Determine the [X, Y] coordinate at the center of the cell enclosing the given text.  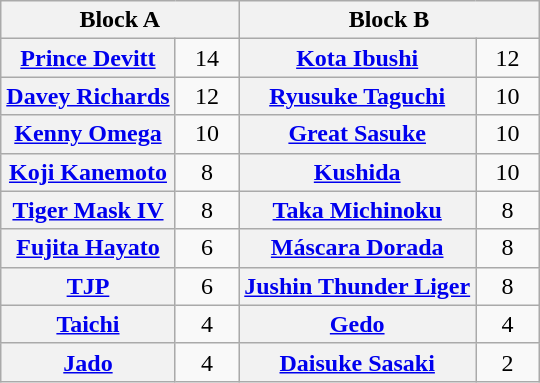
Máscara Dorada [358, 248]
Prince Devitt [88, 58]
Block B [389, 20]
Fujita Hayato [88, 248]
2 [508, 362]
Davey Richards [88, 96]
Taka Michinoku [358, 210]
Jushin Thunder Liger [358, 286]
Kota Ibushi [358, 58]
Taichi [88, 324]
Gedo [358, 324]
Block A [120, 20]
Tiger Mask IV [88, 210]
Koji Kanemoto [88, 172]
Ryusuke Taguchi [358, 96]
Kushida [358, 172]
TJP [88, 286]
Great Sasuke [358, 134]
14 [207, 58]
Jado [88, 362]
Daisuke Sasaki [358, 362]
Kenny Omega [88, 134]
